From the cell containing the given text, extract its center point as [x, y] coordinate. 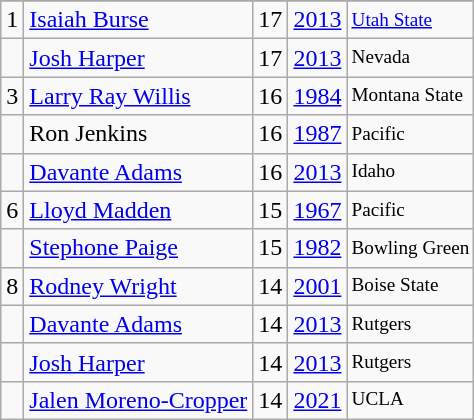
Boise State [410, 286]
6 [12, 210]
Isaiah Burse [138, 20]
1982 [318, 248]
1 [12, 20]
8 [12, 286]
2021 [318, 400]
1987 [318, 134]
1984 [318, 96]
Lloyd Madden [138, 210]
Montana State [410, 96]
Nevada [410, 58]
Idaho [410, 172]
Stephone Paige [138, 248]
Bowling Green [410, 248]
2001 [318, 286]
3 [12, 96]
UCLA [410, 400]
Larry Ray Willis [138, 96]
1967 [318, 210]
Rodney Wright [138, 286]
Ron Jenkins [138, 134]
Utah State [410, 20]
Jalen Moreno-Cropper [138, 400]
